From the cell containing the given text, extract its center point as (x, y) coordinate. 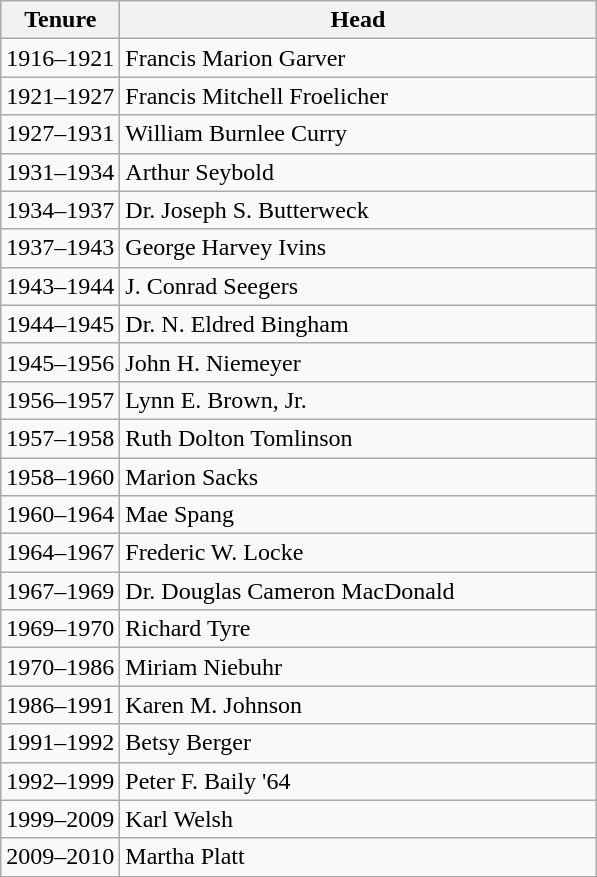
Francis Marion Garver (358, 58)
J. Conrad Seegers (358, 286)
Dr. Douglas Cameron MacDonald (358, 591)
1964–1967 (60, 553)
1943–1944 (60, 286)
1944–1945 (60, 324)
1956–1957 (60, 400)
1960–1964 (60, 515)
William Burnlee Curry (358, 134)
Ruth Dolton Tomlinson (358, 438)
1921–1927 (60, 96)
Karen M. Johnson (358, 705)
1967–1969 (60, 591)
1969–1970 (60, 629)
Francis Mitchell Froelicher (358, 96)
1937–1943 (60, 248)
Mae Spang (358, 515)
2009–2010 (60, 857)
1970–1986 (60, 667)
Arthur Seybold (358, 172)
1999–2009 (60, 819)
1927–1931 (60, 134)
Frederic W. Locke (358, 553)
Lynn E. Brown, Jr. (358, 400)
Peter F. Baily '64 (358, 781)
Karl Welsh (358, 819)
John H. Niemeyer (358, 362)
George Harvey Ivins (358, 248)
1934–1937 (60, 210)
1991–1992 (60, 743)
Head (358, 20)
Dr. Joseph S. Butterweck (358, 210)
Marion Sacks (358, 477)
Betsy Berger (358, 743)
Martha Platt (358, 857)
1957–1958 (60, 438)
1986–1991 (60, 705)
1931–1934 (60, 172)
1958–1960 (60, 477)
1992–1999 (60, 781)
Dr. N. Eldred Bingham (358, 324)
1945–1956 (60, 362)
Tenure (60, 20)
Miriam Niebuhr (358, 667)
1916–1921 (60, 58)
Richard Tyre (358, 629)
